For the text-containing cell, return its midpoint in [x, y] coordinate format. 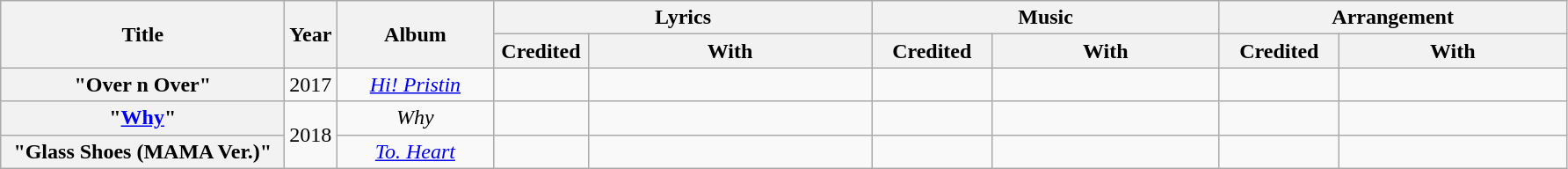
"Why" [142, 118]
"Over n Over" [142, 84]
Year [311, 34]
Arrangement [1392, 18]
Album [415, 34]
Music [1046, 18]
Lyrics [683, 18]
Why [415, 118]
Title [142, 34]
"Glass Shoes (MAMA Ver.)" [142, 151]
2017 [311, 84]
To. Heart [415, 151]
2018 [311, 135]
Hi! Pristin [415, 84]
